Detect which cell encompasses the target text, then output its (X, Y) center coordinate. 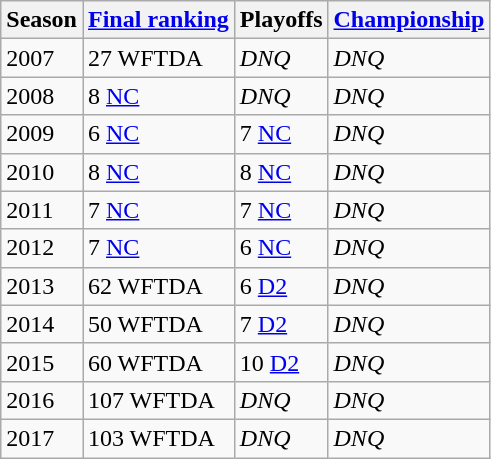
2014 (42, 324)
50 WFTDA (158, 324)
6 D2 (281, 286)
60 WFTDA (158, 362)
Final ranking (158, 20)
2013 (42, 286)
Playoffs (281, 20)
2017 (42, 438)
2007 (42, 58)
2011 (42, 210)
2008 (42, 96)
7 D2 (281, 324)
2015 (42, 362)
27 WFTDA (158, 58)
2012 (42, 248)
2010 (42, 172)
2016 (42, 400)
103 WFTDA (158, 438)
62 WFTDA (158, 286)
Championship (409, 20)
107 WFTDA (158, 400)
2009 (42, 134)
Season (42, 20)
10 D2 (281, 362)
